Capture the cell that displays the provided text and extract its [X, Y] central coordinate. 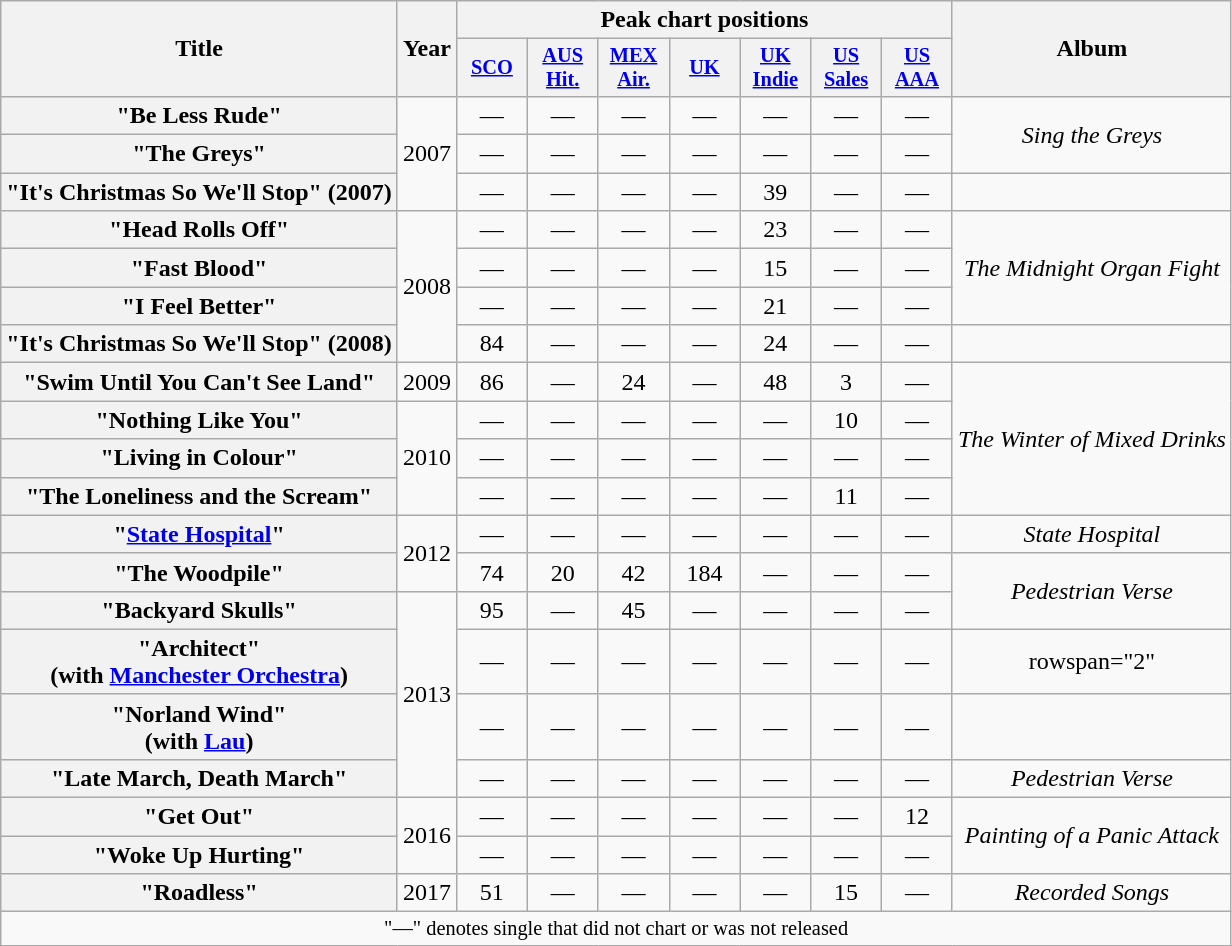
2016 [426, 836]
"Architect"(with Manchester Orchestra) [200, 662]
Recorded Songs [1092, 893]
45 [634, 610]
2012 [426, 553]
"Backyard Skulls" [200, 610]
10 [846, 420]
"Living in Colour" [200, 458]
The Winter of Mixed Drinks [1092, 439]
"Fast Blood" [200, 268]
Title [200, 49]
"The Loneliness and the Scream" [200, 496]
"State Hospital" [200, 534]
"It's Christmas So We'll Stop" (2008) [200, 344]
Peak chart positions [704, 20]
"Norland Wind"(with Lau) [200, 726]
48 [776, 382]
rowspan="2" [1092, 662]
AUSHit. [562, 68]
2010 [426, 458]
11 [846, 496]
2009 [426, 382]
2013 [426, 694]
Year [426, 49]
SCO [492, 68]
74 [492, 572]
"It's Christmas So We'll Stop" (2007) [200, 192]
"Nothing Like You" [200, 420]
UK [704, 68]
2017 [426, 893]
"Head Rolls Off" [200, 230]
2007 [426, 153]
MEXAir. [634, 68]
The Midnight Organ Fight [1092, 268]
"—" denotes single that did not chart or was not released [616, 929]
23 [776, 230]
"The Greys" [200, 154]
12 [918, 817]
42 [634, 572]
86 [492, 382]
"Roadless" [200, 893]
184 [704, 572]
84 [492, 344]
Sing the Greys [1092, 134]
State Hospital [1092, 534]
"Swim Until You Can't See Land" [200, 382]
"Late March, Death March" [200, 778]
21 [776, 306]
Album [1092, 49]
Painting of a Panic Attack [1092, 836]
3 [846, 382]
95 [492, 610]
20 [562, 572]
USSales [846, 68]
"Be Less Rude" [200, 115]
51 [492, 893]
"I Feel Better" [200, 306]
UKIndie [776, 68]
"Get Out" [200, 817]
39 [776, 192]
"The Woodpile" [200, 572]
USAAA [918, 68]
2008 [426, 287]
"Woke Up Hurting" [200, 855]
